Return the (x, y) coordinate for the center point of the cell that contains the specified text.  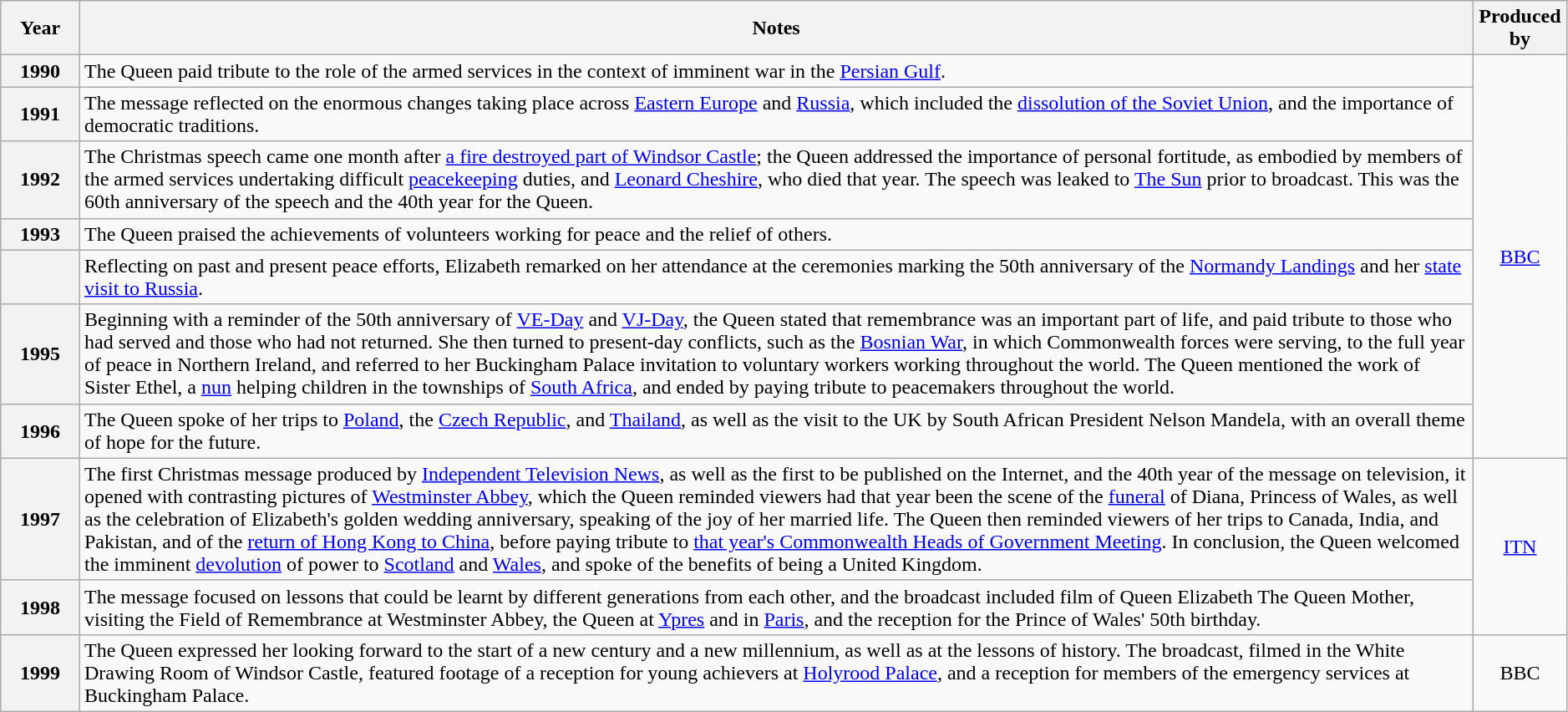
Notes (775, 28)
1993 (40, 234)
1997 (40, 519)
The Queen praised the achievements of volunteers working for peace and the relief of others. (775, 234)
1998 (40, 607)
Producedby (1520, 28)
ITN (1520, 547)
1995 (40, 354)
1992 (40, 180)
Year (40, 28)
1990 (40, 71)
1996 (40, 431)
The Queen paid tribute to the role of the armed services in the context of imminent war in the Persian Gulf. (775, 71)
1999 (40, 673)
1991 (40, 114)
